Search for the cell housing the specified text and yield its (X, Y) center coordinate. 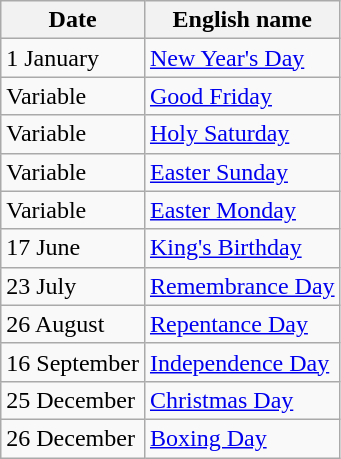
Date (73, 20)
Easter Monday (242, 210)
16 September (73, 362)
17 June (73, 248)
25 December (73, 400)
Christmas Day (242, 400)
Repentance Day (242, 324)
King's Birthday (242, 248)
Boxing Day (242, 438)
New Year's Day (242, 58)
1 January (73, 58)
Holy Saturday (242, 134)
Remembrance Day (242, 286)
23 July (73, 286)
Good Friday (242, 96)
Easter Sunday (242, 172)
26 December (73, 438)
English name (242, 20)
Independence Day (242, 362)
26 August (73, 324)
